Detect which cell encompasses the target text, then output its [x, y] center coordinate. 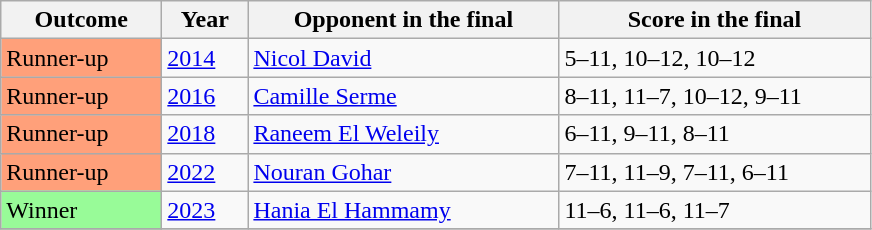
7–11, 11–9, 7–11, 6–11 [714, 172]
Score in the final [714, 20]
Opponent in the final [404, 20]
Hania El Hammamy [404, 210]
2018 [205, 134]
8–11, 11–7, 10–12, 9–11 [714, 96]
Raneem El Weleily [404, 134]
Year [205, 20]
Nicol David [404, 58]
2016 [205, 96]
Nouran Gohar [404, 172]
2014 [205, 58]
5–11, 10–12, 10–12 [714, 58]
Camille Serme [404, 96]
2023 [205, 210]
Outcome [82, 20]
Winner [82, 210]
6–11, 9–11, 8–11 [714, 134]
11–6, 11–6, 11–7 [714, 210]
2022 [205, 172]
